Pinpoint the cell where the given text exists, returning its [X, Y] midpoint coordinate. 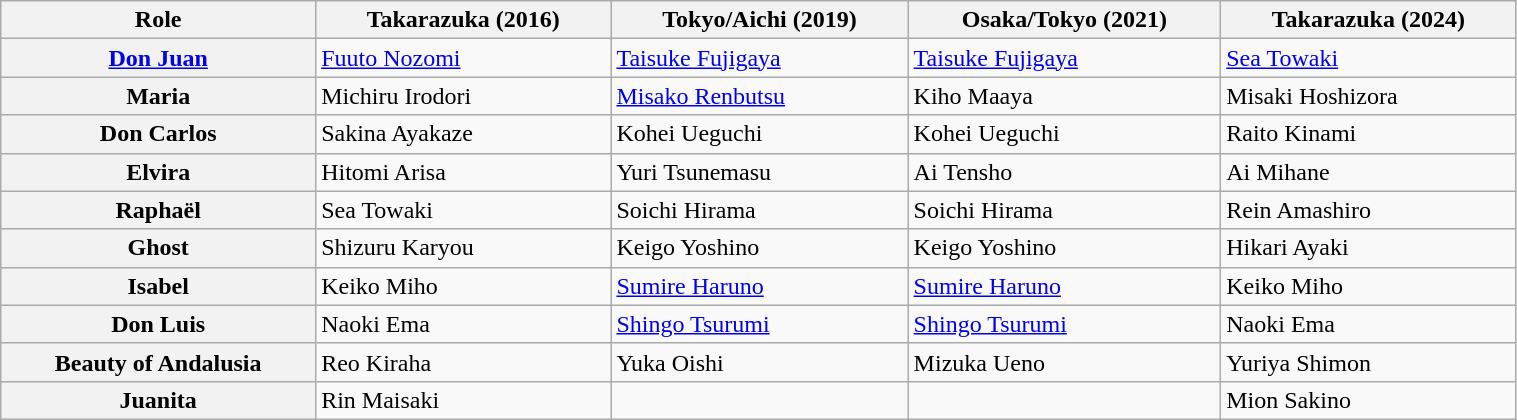
Osaka/Tokyo (2021) [1064, 20]
Ai Tensho [1064, 172]
Raito Kinami [1368, 134]
Yuriya Shimon [1368, 362]
Don Carlos [158, 134]
Sakina Ayakaze [464, 134]
Takarazuka (2024) [1368, 20]
Hitomi Arisa [464, 172]
Yuka Oishi [760, 362]
Maria [158, 96]
Misako Renbutsu [760, 96]
Shizuru Karyou [464, 248]
Michiru Irodori [464, 96]
Tokyo/Aichi (2019) [760, 20]
Ghost [158, 248]
Juanita [158, 400]
Rin Maisaki [464, 400]
Misaki Hoshizora [1368, 96]
Takarazuka (2016) [464, 20]
Don Juan [158, 58]
Mizuka Ueno [1064, 362]
Elvira [158, 172]
Ai Mihane [1368, 172]
Isabel [158, 286]
Kiho Maaya [1064, 96]
Don Luis [158, 324]
Raphaël [158, 210]
Yuri Tsunemasu [760, 172]
Mion Sakino [1368, 400]
Role [158, 20]
Reo Kiraha [464, 362]
Hikari Ayaki [1368, 248]
Fuuto Nozomi [464, 58]
Rein Amashiro [1368, 210]
Beauty of Andalusia [158, 362]
